Capture the cell that displays the provided text and extract its (X, Y) central coordinate. 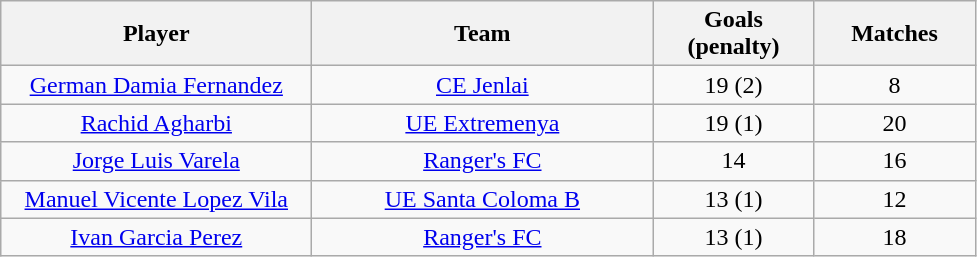
12 (894, 199)
UE Extremenya (482, 123)
18 (894, 237)
UE Santa Coloma B (482, 199)
8 (894, 85)
19 (1) (734, 123)
14 (734, 161)
Team (482, 34)
Goals (penalty) (734, 34)
German Damia Fernandez (156, 85)
Ivan Garcia Perez (156, 237)
Matches (894, 34)
Jorge Luis Varela (156, 161)
16 (894, 161)
Player (156, 34)
CE Jenlai (482, 85)
Manuel Vicente Lopez Vila (156, 199)
20 (894, 123)
19 (2) (734, 85)
Rachid Agharbi (156, 123)
